Return the [X, Y] coordinate for the center point of the cell that contains the specified text.  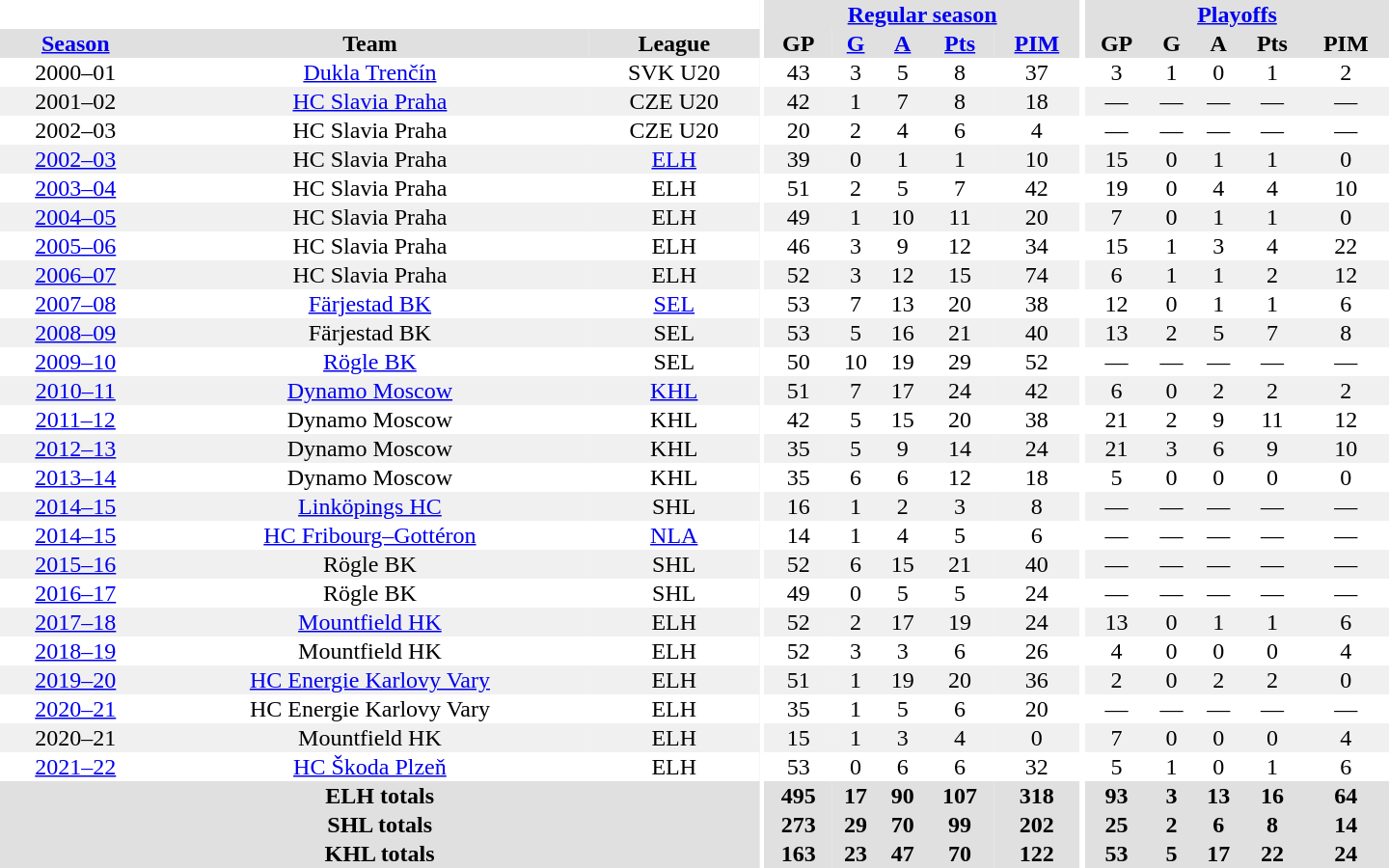
34 [1036, 246]
2011–12 [75, 420]
202 [1036, 825]
107 [960, 796]
2021–22 [75, 767]
2019–20 [75, 680]
ELH totals [380, 796]
23 [857, 854]
2000–01 [75, 72]
Linköpings HC [370, 506]
74 [1036, 275]
495 [799, 796]
318 [1036, 796]
32 [1036, 767]
2015–16 [75, 564]
Dukla Trenčín [370, 72]
163 [799, 854]
2012–13 [75, 448]
2017–18 [75, 622]
2003–04 [75, 188]
93 [1117, 796]
Season [75, 43]
2005–06 [75, 246]
37 [1036, 72]
2018–19 [75, 651]
26 [1036, 651]
2016–17 [75, 593]
43 [799, 72]
Team [370, 43]
90 [903, 796]
HC Fribourg–Gottéron [370, 535]
KHL totals [380, 854]
46 [799, 246]
47 [903, 854]
2009–10 [75, 362]
HC Škoda Plzeň [370, 767]
Regular season [922, 14]
2013–14 [75, 477]
25 [1117, 825]
99 [960, 825]
SVK U20 [673, 72]
2010–11 [75, 391]
2007–08 [75, 304]
36 [1036, 680]
2001–02 [75, 101]
League [673, 43]
2008–09 [75, 333]
Playoffs [1237, 14]
SHL totals [380, 825]
122 [1036, 854]
273 [799, 825]
64 [1346, 796]
39 [799, 159]
2004–05 [75, 217]
50 [799, 362]
NLA [673, 535]
2006–07 [75, 275]
